Extract the [x, y] coordinate from the center of the cell holding the provided text.  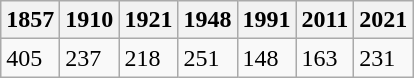
1921 [148, 20]
1910 [90, 20]
1857 [30, 20]
148 [266, 58]
251 [208, 58]
1948 [208, 20]
2011 [325, 20]
231 [384, 58]
405 [30, 58]
2021 [384, 20]
218 [148, 58]
163 [325, 58]
1991 [266, 20]
237 [90, 58]
